Extract the [x, y] coordinate from the center of the cell holding the provided text.  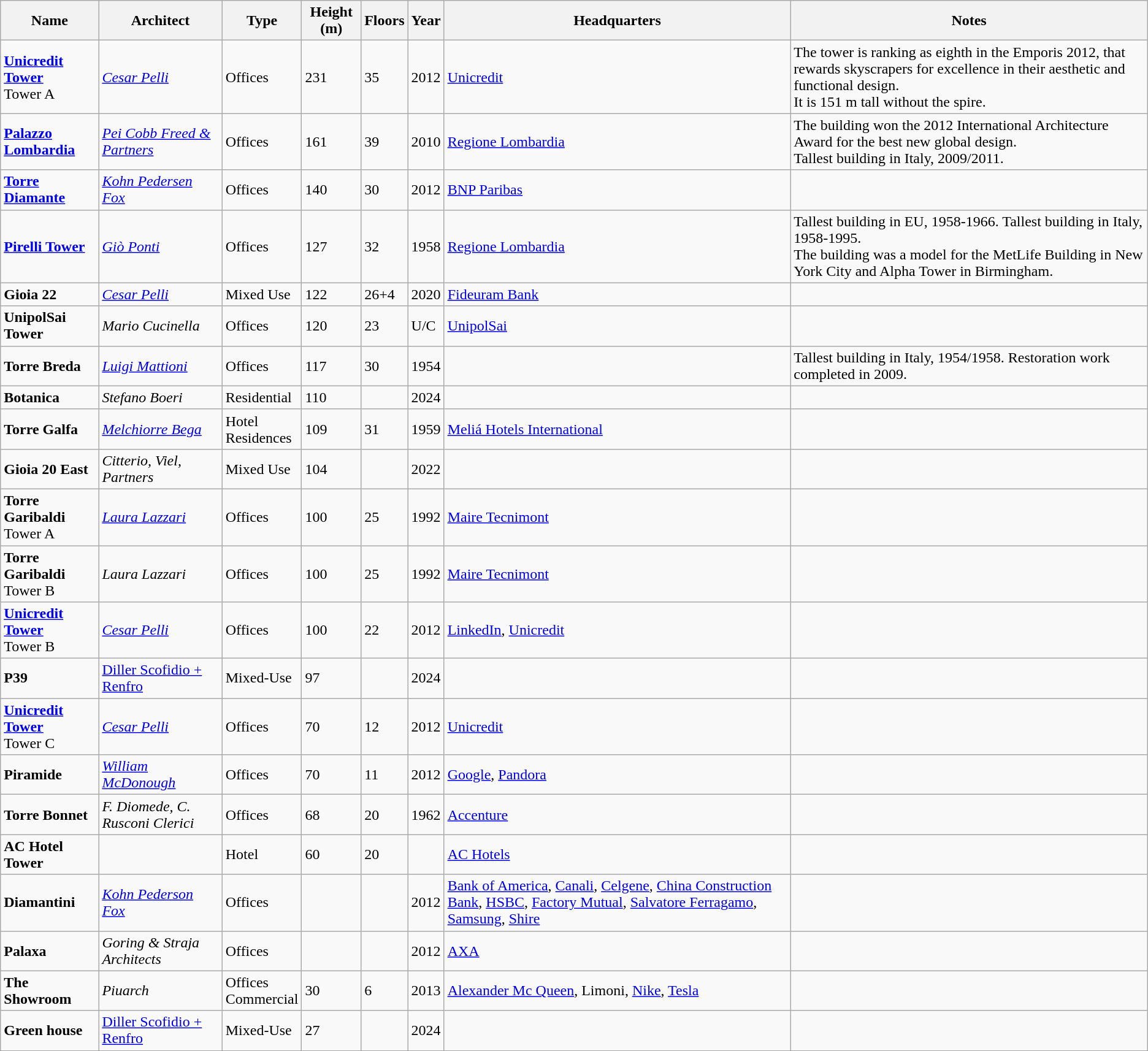
122 [331, 294]
161 [331, 142]
Torre Diamante [50, 190]
2020 [426, 294]
Torre Bonnet [50, 814]
39 [385, 142]
Height (m) [331, 21]
HotelResidences [262, 429]
Year [426, 21]
32 [385, 247]
68 [331, 814]
6 [385, 991]
Accenture [617, 814]
Piuarch [161, 991]
Luigi Mattioni [161, 365]
Gioia 20 East [50, 468]
Palaxa [50, 950]
Citterio, Viel, Partners [161, 468]
Alexander Mc Queen, Limoni, Nike, Tesla [617, 991]
Torre GaribaldiTower A [50, 517]
OfficesCommercial [262, 991]
Giò Ponti [161, 247]
UnipolSai [617, 326]
The Showroom [50, 991]
The building won the 2012 International Architecture Award for the best new global design.Tallest building in Italy, 2009/2011. [969, 142]
Torre GaribaldiTower B [50, 574]
Hotel [262, 855]
Type [262, 21]
109 [331, 429]
Kohn Pedersen Fox [161, 190]
Floors [385, 21]
Notes [969, 21]
Residential [262, 397]
31 [385, 429]
Gioia 22 [50, 294]
Tallest building in Italy, 1954/1958. Restoration work completed in 2009. [969, 365]
Piramide [50, 775]
Headquarters [617, 21]
23 [385, 326]
35 [385, 77]
Architect [161, 21]
Fideuram Bank [617, 294]
Unicredit TowerTower B [50, 630]
231 [331, 77]
Unicredit TowerTower A [50, 77]
104 [331, 468]
Google, Pandora [617, 775]
22 [385, 630]
AC Hotels [617, 855]
Unicredit TowerTower C [50, 727]
26+4 [385, 294]
1962 [426, 814]
110 [331, 397]
127 [331, 247]
140 [331, 190]
Diamantini [50, 903]
UnipolSai Tower [50, 326]
Bank of America, Canali, Celgene, China Construction Bank, HSBC, Factory Mutual, Salvatore Ferragamo, Samsung, Shire [617, 903]
Name [50, 21]
1954 [426, 365]
P39 [50, 678]
Pei Cobb Freed & Partners [161, 142]
Stefano Boeri [161, 397]
Meliá Hotels International [617, 429]
U/C [426, 326]
117 [331, 365]
Palazzo Lombardia [50, 142]
BNP Paribas [617, 190]
120 [331, 326]
97 [331, 678]
Pirelli Tower [50, 247]
11 [385, 775]
Torre Galfa [50, 429]
F. Diomede, C. Rusconi Clerici [161, 814]
Torre Breda [50, 365]
Melchiorre Bega [161, 429]
2010 [426, 142]
12 [385, 727]
AXA [617, 950]
LinkedIn, Unicredit [617, 630]
Kohn Pederson Fox [161, 903]
Green house [50, 1030]
2022 [426, 468]
AC Hotel Tower [50, 855]
1958 [426, 247]
2013 [426, 991]
1959 [426, 429]
William McDonough [161, 775]
Mario Cucinella [161, 326]
60 [331, 855]
Goring & Straja Architects [161, 950]
Botanica [50, 397]
27 [331, 1030]
